Provide the [x, y] coordinate of the cell's center where the given text is located.  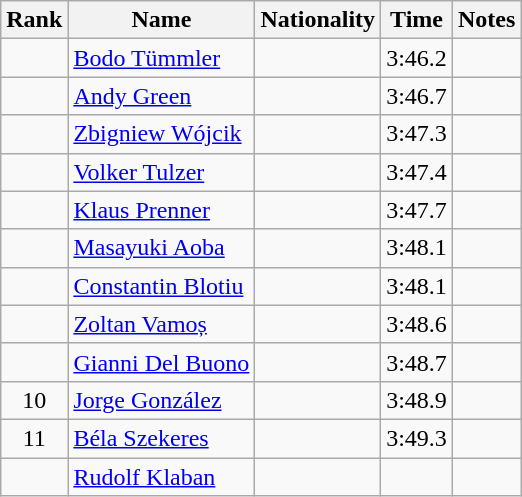
Nationality [318, 20]
Zbigniew Wójcik [162, 134]
Andy Green [162, 96]
Rank [34, 20]
3:46.2 [417, 58]
Time [417, 20]
Béla Szekeres [162, 438]
Rudolf Klaban [162, 477]
3:48.9 [417, 400]
Bodo Tümmler [162, 58]
3:47.3 [417, 134]
Klaus Prenner [162, 210]
11 [34, 438]
Volker Tulzer [162, 172]
Gianni Del Buono [162, 362]
Name [162, 20]
3:47.4 [417, 172]
3:48.6 [417, 324]
Constantin Blotiu [162, 286]
Jorge González [162, 400]
10 [34, 400]
3:47.7 [417, 210]
Masayuki Aoba [162, 248]
Zoltan Vamoș [162, 324]
3:48.7 [417, 362]
3:49.3 [417, 438]
Notes [486, 20]
3:46.7 [417, 96]
